Search for the cell housing the specified text and yield its (x, y) center coordinate. 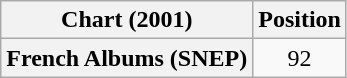
French Albums (SNEP) (127, 58)
Position (300, 20)
92 (300, 58)
Chart (2001) (127, 20)
